Return (X, Y) of the center of cell containing provided text 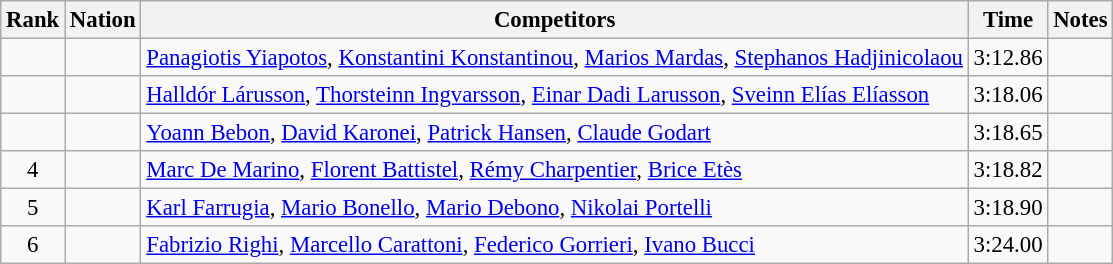
4 (33, 170)
3:18.82 (1008, 170)
Competitors (554, 20)
Rank (33, 20)
3:24.00 (1008, 245)
Yoann Bebon, David Karonei, Patrick Hansen, Claude Godart (554, 133)
Karl Farrugia, Mario Bonello, Mario Debono, Nikolai Portelli (554, 208)
Nation (103, 20)
5 (33, 208)
3:18.90 (1008, 208)
6 (33, 245)
3:12.86 (1008, 58)
Halldór Lárusson, Thorsteinn Ingvarsson, Einar Dadi Larusson, Sveinn Elías Elíasson (554, 95)
Fabrizio Righi, Marcello Carattoni, Federico Gorrieri, Ivano Bucci (554, 245)
Panagiotis Yiapotos, Konstantini Konstantinou, Marios Mardas, Stephanos Hadjinicolaou (554, 58)
3:18.06 (1008, 95)
Marc De Marino, Florent Battistel, Rémy Charpentier, Brice Etès (554, 170)
3:18.65 (1008, 133)
Notes (1080, 20)
Time (1008, 20)
